Locate the cell with the specified text and output its [X, Y] center coordinate. 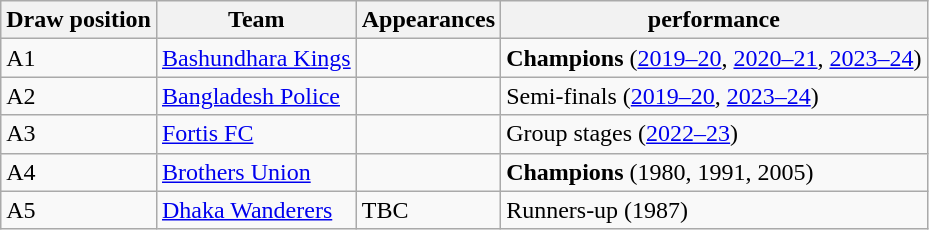
Team [256, 20]
A3 [79, 134]
Group stages (2022–23) [714, 134]
A4 [79, 172]
A5 [79, 210]
Fortis FC [256, 134]
Runners-up (1987) [714, 210]
Champions (1980, 1991, 2005) [714, 172]
Bangladesh Police [256, 96]
Bashundhara Kings [256, 58]
Appearances [428, 20]
Champions (2019–20, 2020–21, 2023–24) [714, 58]
Brothers Union [256, 172]
Semi-finals (2019–20, 2023–24) [714, 96]
Dhaka Wanderers [256, 210]
Draw position [79, 20]
A1 [79, 58]
A2 [79, 96]
performance [714, 20]
TBC [428, 210]
